Search for the cell housing the specified text and yield its [X, Y] center coordinate. 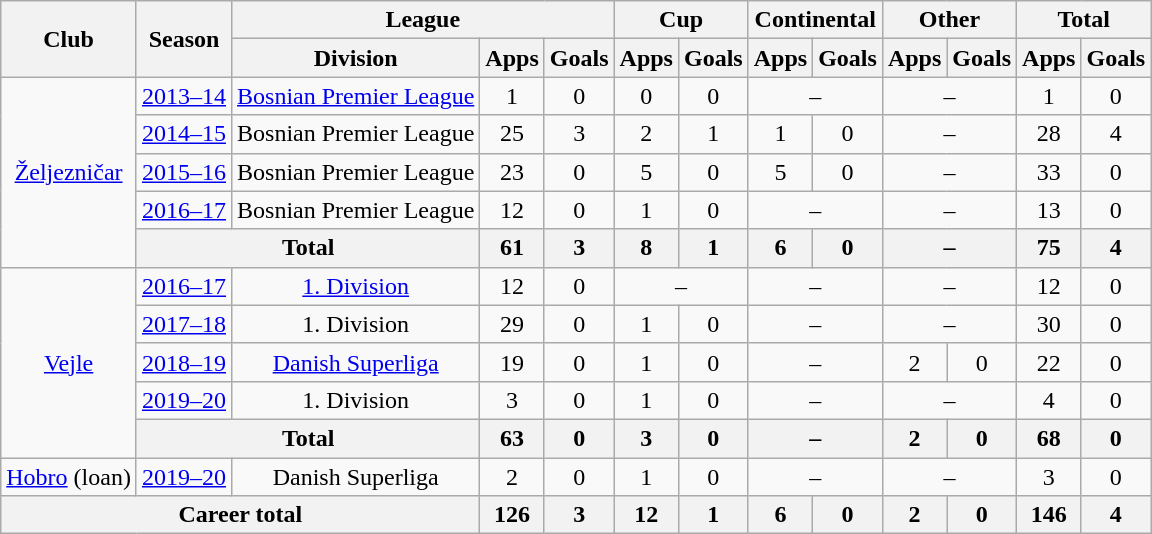
2017–18 [184, 324]
33 [1049, 172]
Vejle [69, 362]
Hobro (loan) [69, 477]
19 [512, 362]
Club [69, 39]
63 [512, 438]
28 [1049, 134]
30 [1049, 324]
75 [1049, 248]
2015–16 [184, 172]
22 [1049, 362]
2013–14 [184, 96]
61 [512, 248]
2014–15 [184, 134]
13 [1049, 210]
68 [1049, 438]
29 [512, 324]
146 [1049, 515]
Željezničar [69, 172]
Other [949, 20]
126 [512, 515]
Season [184, 39]
25 [512, 134]
Division [356, 58]
23 [512, 172]
Continental [815, 20]
Career total [240, 515]
2018–19 [184, 362]
Cup [681, 20]
8 [646, 248]
League [423, 20]
